Return the [X, Y] coordinate for the center point of the cell that contains the specified text.  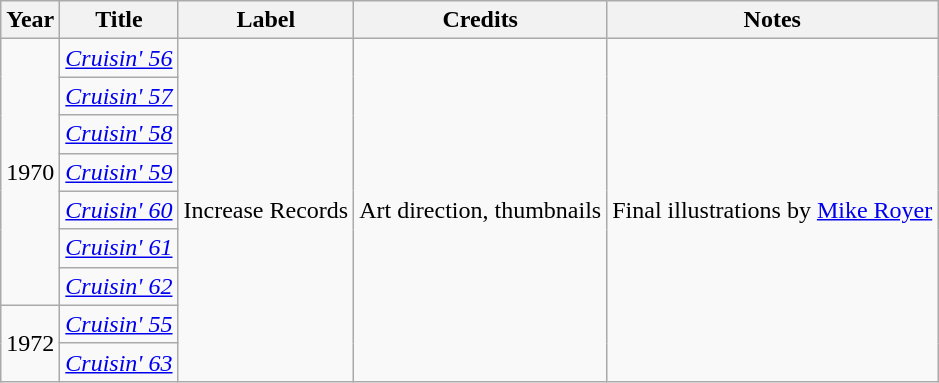
Cruisin' 58 [119, 134]
Increase Records [266, 210]
1972 [30, 343]
Cruisin' 62 [119, 286]
Cruisin' 57 [119, 96]
Year [30, 20]
Title [119, 20]
Cruisin' 61 [119, 248]
Cruisin' 55 [119, 324]
Final illustrations by Mike Royer [772, 210]
Cruisin' 63 [119, 362]
Cruisin' 60 [119, 210]
Cruisin' 59 [119, 172]
Notes [772, 20]
Art direction, thumbnails [480, 210]
1970 [30, 172]
Credits [480, 20]
Cruisin' 56 [119, 58]
Label [266, 20]
